Search for the cell housing the specified text and yield its [x, y] center coordinate. 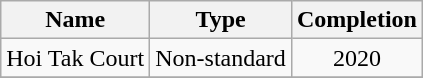
2020 [356, 58]
Type [221, 20]
Non-standard [221, 58]
Hoi Tak Court [76, 58]
Name [76, 20]
Completion [356, 20]
